Detect which cell encompasses the target text, then output its [x, y] center coordinate. 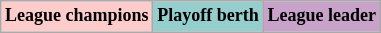
Playoff berth [208, 16]
League champions [77, 16]
League leader [322, 16]
